Output the [X, Y] coordinate of the center of the cell containing the given text.  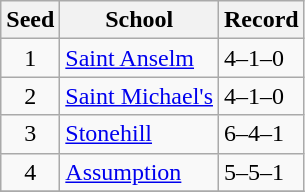
3 [30, 134]
Saint Anselm [140, 58]
6–4–1 [262, 134]
4 [30, 172]
Seed [30, 20]
1 [30, 58]
Saint Michael's [140, 96]
Stonehill [140, 134]
Assumption [140, 172]
2 [30, 96]
School [140, 20]
Record [262, 20]
5–5–1 [262, 172]
